Output the [x, y] coordinate of the center of the cell containing the given text.  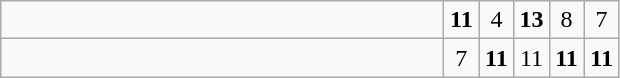
8 [566, 20]
13 [532, 20]
4 [496, 20]
